For the text-containing cell, return its midpoint in (X, Y) coordinate format. 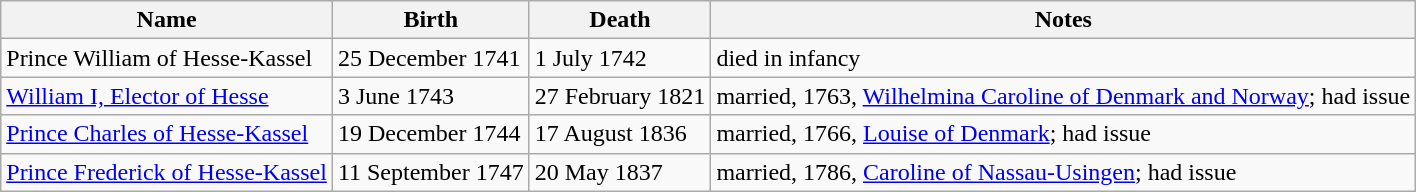
27 February 1821 (620, 96)
1 July 1742 (620, 58)
William I, Elector of Hesse (167, 96)
married, 1786, Caroline of Nassau-Usingen; had issue (1064, 172)
Prince Frederick of Hesse-Kassel (167, 172)
20 May 1837 (620, 172)
married, 1766, Louise of Denmark; had issue (1064, 134)
11 September 1747 (430, 172)
Notes (1064, 20)
died in infancy (1064, 58)
3 June 1743 (430, 96)
19 December 1744 (430, 134)
married, 1763, Wilhelmina Caroline of Denmark and Norway; had issue (1064, 96)
Death (620, 20)
Name (167, 20)
Prince William of Hesse-Kassel (167, 58)
Birth (430, 20)
Prince Charles of Hesse-Kassel (167, 134)
25 December 1741 (430, 58)
17 August 1836 (620, 134)
